Provide the [x, y] coordinate of the cell's center where the given text is located.  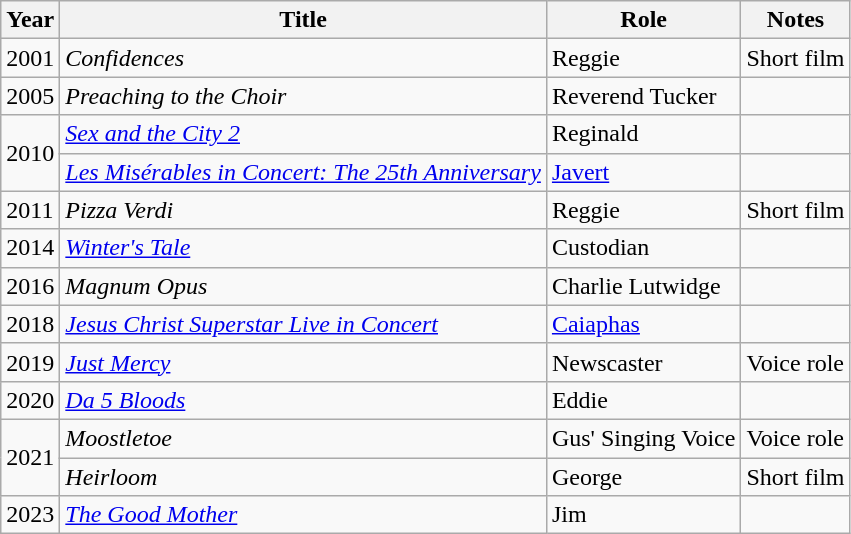
Reverend Tucker [644, 96]
Jim [644, 515]
Charlie Lutwidge [644, 286]
2014 [30, 248]
2023 [30, 515]
2011 [30, 210]
Pizza Verdi [304, 210]
2018 [30, 324]
Heirloom [304, 477]
2020 [30, 400]
Just Mercy [304, 362]
Title [304, 20]
2005 [30, 96]
2016 [30, 286]
Les Misérables in Concert: The 25th Anniversary [304, 172]
Javert [644, 172]
2019 [30, 362]
Caiaphas [644, 324]
Da 5 Bloods [304, 400]
Jesus Christ Superstar Live in Concert [304, 324]
George [644, 477]
Eddie [644, 400]
Gus' Singing Voice [644, 438]
Role [644, 20]
2001 [30, 58]
Newscaster [644, 362]
Confidences [304, 58]
The Good Mother [304, 515]
Notes [796, 20]
Preaching to the Choir [304, 96]
Year [30, 20]
Custodian [644, 248]
Moostletoe [304, 438]
2021 [30, 457]
Reginald [644, 134]
Sex and the City 2 [304, 134]
2010 [30, 153]
Magnum Opus [304, 286]
Winter's Tale [304, 248]
